Search for the cell housing the specified text and yield its [x, y] center coordinate. 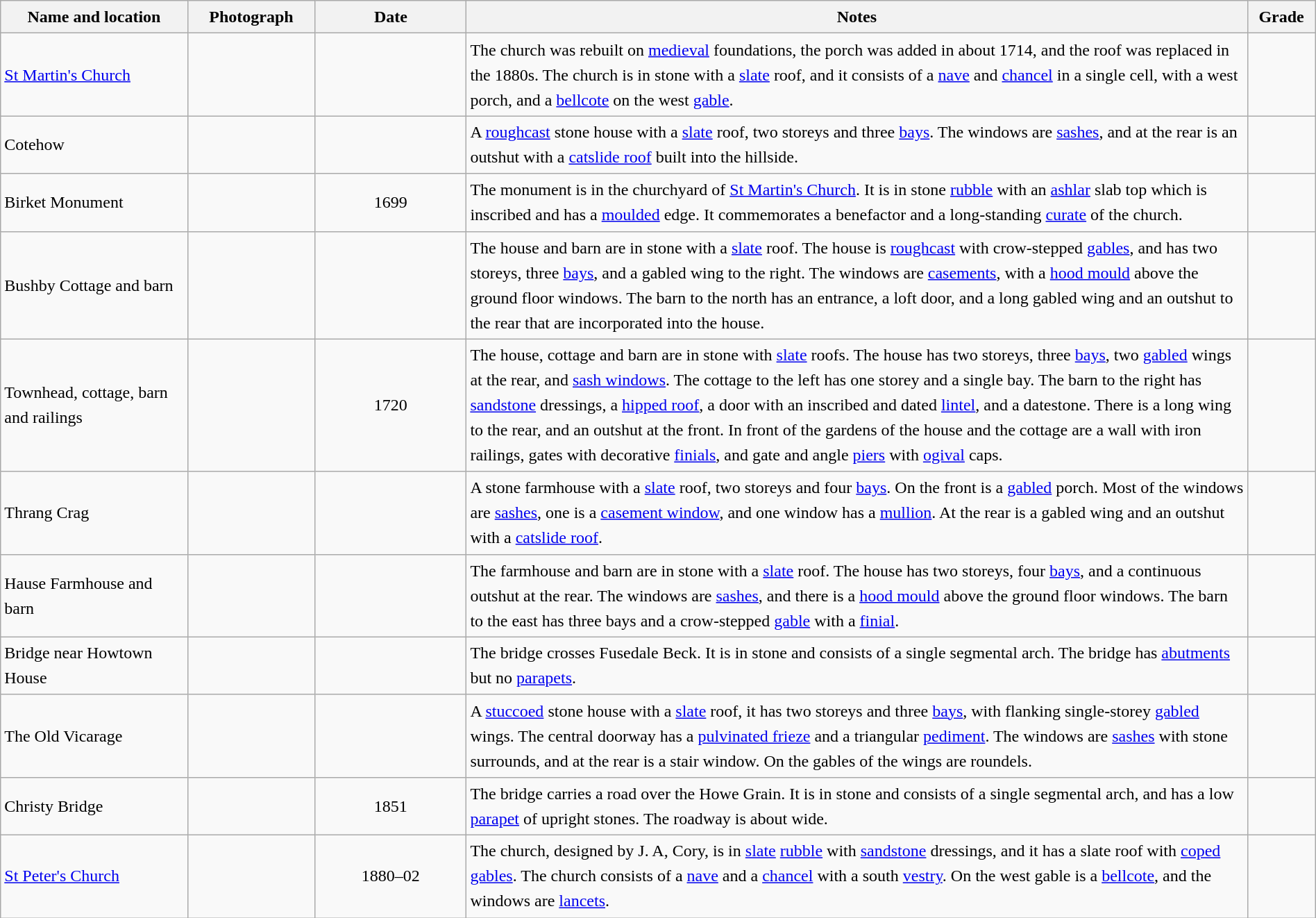
1851 [391, 806]
Cotehow [94, 144]
1699 [391, 203]
Grade [1281, 17]
Date [391, 17]
Notes [857, 17]
Photograph [251, 17]
Birket Monument [94, 203]
Thrang Crag [94, 512]
Hause Farmhouse and barn [94, 596]
The bridge crosses Fusedale Beck. It is in stone and consists of a single segmental arch. The bridge has abutments but no parapets. [857, 665]
St Martin's Church [94, 75]
The Old Vicarage [94, 736]
Townhead, cottage, barn and railings [94, 406]
Bridge near Howtown House [94, 665]
Bushby Cottage and barn [94, 285]
1720 [391, 406]
Christy Bridge [94, 806]
St Peter's Church [94, 876]
Name and location [94, 17]
1880–02 [391, 876]
